Find where the given text appears and provide that cell's center as [x, y] coordinate. 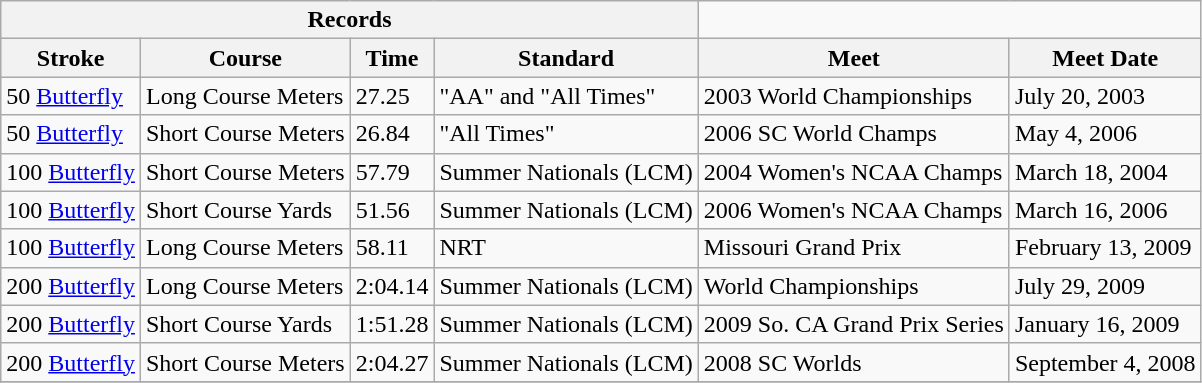
Meet [854, 58]
2004 Women's NCAA Champs [854, 172]
July 20, 2003 [1105, 96]
Meet Date [1105, 58]
Course [245, 58]
58.11 [392, 248]
January 16, 2009 [1105, 324]
NRT [566, 248]
2006 SC World Champs [854, 134]
May 4, 2006 [1105, 134]
57.79 [392, 172]
27.25 [392, 96]
July 29, 2009 [1105, 286]
2008 SC Worlds [854, 362]
"All Times" [566, 134]
2003 World Championships [854, 96]
1:51.28 [392, 324]
September 4, 2008 [1105, 362]
26.84 [392, 134]
2006 Women's NCAA Champs [854, 210]
World Championships [854, 286]
Stroke [71, 58]
March 16, 2006 [1105, 210]
Records [350, 20]
Time [392, 58]
2:04.27 [392, 362]
51.56 [392, 210]
"AA" and "All Times" [566, 96]
March 18, 2004 [1105, 172]
2009 So. CA Grand Prix Series [854, 324]
February 13, 2009 [1105, 248]
Missouri Grand Prix [854, 248]
2:04.14 [392, 286]
Standard [566, 58]
